For the text-containing cell, return its midpoint in (x, y) coordinate format. 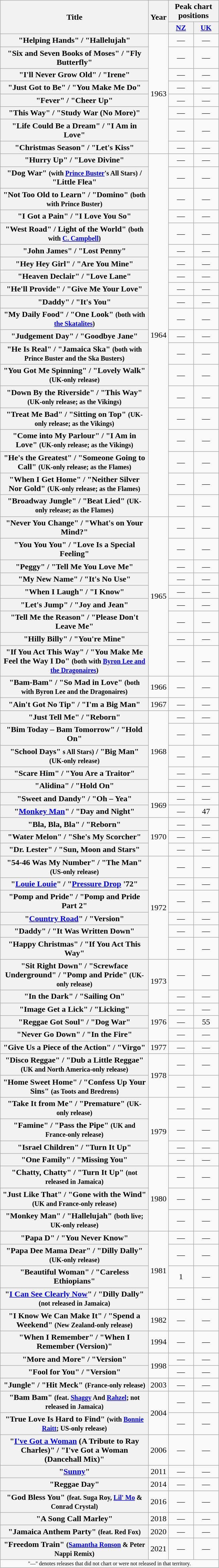
"He's the Greatest" / "Someone Going to Call" (UK-only release; as the Flames) (74, 462)
"A Song Call Marley" (74, 1519)
"Tell Me the Reason" / "Please Don't Leave Me" (74, 622)
"In the Dark" / "Sailing On" (74, 996)
"Monkey Man" / "Hallelujah" (both live; UK-only release) (74, 1221)
"Hilly Billy" / "You're Mine" (74, 639)
"Sweet and Dandy" / "Oh – Yea" (74, 799)
"Take It from Me" / "Premature" (UK-only release) (74, 1108)
"Happy Christmas" / "If You Act This Way" (74, 949)
UK (206, 28)
Title (74, 17)
1982 (159, 1320)
"He Is Real" / "Jamaica Ska" (both with Prince Buster and the Ska Busters) (74, 354)
"Six and Seven Books of Moses" / "Fly Butterfly" (74, 57)
"School Days" s All Stars) / "Big Man" (UK-only release) (74, 756)
"Daddy" / "It Was Written Down" (74, 931)
2004 (159, 1413)
"Monkey Man" / "Day and Night" (74, 811)
"Never You Change" / "What's on Your Mind?" (74, 527)
"Jamaica Anthem Party" (feat. Red Fox) (74, 1532)
1979 (159, 1131)
"You You You" / "Love Is a Special Feeling" (74, 549)
"When I Laugh" / "I Know" (74, 592)
"Alidina" / "Hold On" (74, 786)
"Bam Bam" (feat. Shaggy And Rahzel; not released in Jamaica) (74, 1402)
"Just Tell Me" / "Reborn" (74, 717)
1977 (159, 1047)
NZ (181, 28)
1964 (159, 335)
1965 (159, 596)
"Scare Him" / "You Are a Traitor" (74, 773)
"Country Road" / "Version" (74, 919)
"One Family" / "Missing You" (74, 1160)
"Hurry Up" / "Love Divine" (74, 160)
1973 (159, 981)
"Reggae Day" (74, 1484)
"Papa Dee Mama Dear" / "Dilly Dally" (UK-only release) (74, 1255)
"Hey Hey Girl" / "Are You Mine" (74, 263)
1978 (159, 1075)
"When I Remember" / "When I Remember (Version)" (74, 1342)
"More and More" / "Version" (74, 1359)
"Famine" / "Pass the Pipe" (UK and France-only release) (74, 1130)
"Beautiful Woman" / "Careless Ethiopians" (74, 1277)
"Fool for You" / "Version" (74, 1372)
"Jungle" / "Hit Meck" (France-only release) (74, 1384)
1 (181, 1277)
"I Know We Can Make It" / "Spend a Weekend" (New Zealand-only release) (74, 1320)
"Disco Reggae" / "Dub a Little Reggae" (UK and North America-only release) (74, 1064)
"Water Melon" / "She's My Scorcher" (74, 837)
"My Daily Food" / "One Look" (both with the Skatalites) (74, 319)
"Chatty, Chatty" / "Turn It Up" (not released in Jamaica) (74, 1177)
"Treat Me Bad" / "Sitting on Top" (UK-only release; as the Vikings) (74, 418)
"Louie Louie" / "Pressure Drop '72" (74, 884)
"Broadway Jungle" / "Beat Lied" (UK-only release; as the Flames) (74, 505)
"My New Name" / "It's No Use" (74, 579)
"Fever" / "Cheer Up" (74, 100)
"Image Get a Lick" / "Licking" (74, 1009)
2020 (159, 1532)
"Sit Right Down" / "Screwface Underground" / "Pomp and Pride" (UK-only release) (74, 975)
1966 (159, 687)
"Come into My Parlour" / "I Am in Love" (UK-only release; as the Vikings) (74, 441)
1998 (159, 1365)
"Heaven Declair" / "Love Lane" (74, 276)
1963 (159, 94)
"John James" / "Lost Penny" (74, 251)
"Pomp and Pride" / "Pomp and Pride Part 2" (74, 901)
47 (206, 811)
2014 (159, 1484)
1970 (159, 837)
"Peggy" / "Tell Me You Love Me" (74, 566)
"This Way" / "Study War (No More)" (74, 113)
"I've Got a Woman (A Tribute to Ray Charles)" / "I've Got a Woman (Dancehall Mix)" (74, 1450)
"Just Like That" / "Gone with the Wind" (UK and France-only release) (74, 1199)
"Give Us a Piece of the Action" / "Virgo" (74, 1047)
2011 (159, 1472)
"Just Got to Be" / "You Make Me Do" (74, 88)
"—" denotes releases that did not chart or were not released in that territory. (109, 1564)
Peak chartpositions (194, 11)
"Dr. Lester" / "Sun, Moon and Stars" (74, 849)
"If You Act This Way" / "You Make Me Feel the Way I Do" (both with Byron Lee and the Dragonaires) (74, 661)
2021 (159, 1549)
"I Got a Pain" / "I Love You So" (74, 216)
"I'll Never Grow Old" / "Irene" (74, 75)
"When I Get Home" / "Neither Silver Nor Gold" (UK-only release; as the Flames) (74, 484)
2018 (159, 1519)
"I Can See Clearly Now" / "Dilly Dally" (not released in Jamaica) (74, 1298)
1968 (159, 751)
"Down By the Riverside" / "This Way" (UK-only release; as the Vikings) (74, 397)
"Bim Today – Bam Tomorrow" / "Hold On" (74, 734)
1976 (159, 1022)
Year (159, 17)
"Reggae Got Soul" / "Dog War" (74, 1022)
"You Got Me Spinning" / "Lovely Walk" (UK-only release) (74, 375)
"Israel Children" / "Turn It Up" (74, 1147)
55 (206, 1022)
"West Road" / Light of the World" (both with C. Campbell) (74, 233)
"Life Could Be a Dream" / "I Am in Love" (74, 130)
"Dog War" (with Prince Buster's All Stars) / "Little Flea" (74, 177)
"Daddy" / "It's You" (74, 302)
"Papa D" / "You Never Know" (74, 1238)
"Christmas Season" / "Let's Kiss" (74, 147)
"True Love Is Hard to Find" (with Bonnie Raitt; US-only release) (74, 1423)
"Bla, Bla, Bla" / "Reborn" (74, 824)
"Helping Hands" / "Hallelujah" (74, 40)
2006 (159, 1450)
"He'll Provide" / "Give Me Your Love" (74, 289)
"Freedom Train" (Samantha Ronson & Peter Nappi Remix) (74, 1549)
"Bam-Bam" / "So Mad in Love" (both with Byron Lee and the Dragonaires) (74, 687)
1980 (159, 1199)
1981 (159, 1270)
1994 (159, 1342)
"Let's Jump" / "Joy and Jean" (74, 605)
2016 (159, 1501)
1967 (159, 704)
"God Bless You" (feat. Suga Roy, Lil' Mo & Conrad Crystal) (74, 1501)
"54-46 Was My Number" / "The Man" (US-only release) (74, 866)
1969 (159, 805)
"Sunny" (74, 1472)
"Never Go Down" / "In the Fire" (74, 1035)
"Not Too Old to Learn" / "Domino" (both with Prince Buster) (74, 199)
1972 (159, 907)
"Ain't Got No Tip" / "I'm a Big Man" (74, 704)
2003 (159, 1384)
"Home Sweet Home" / "Confess Up Your Sins" (as Toots and Bredrens) (74, 1086)
"Judgement Day" / "Goodbye Jane" (74, 336)
